Identify which cell holds the provided text, then report its (X, Y) central coordinate. 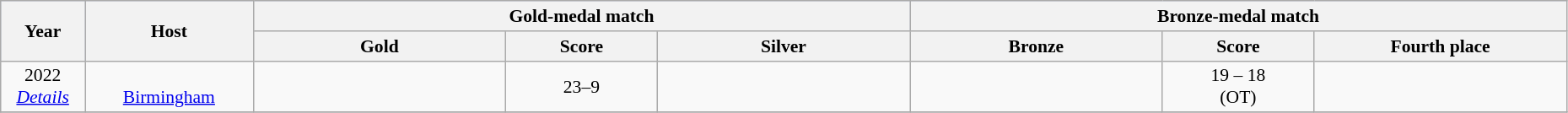
Host (170, 30)
Bronze (1036, 46)
Gold-medal match (582, 16)
Gold (380, 46)
Year (43, 30)
19 – 18 (OT) (1238, 86)
2022 Details (43, 86)
Bronze-medal match (1238, 16)
Birmingham (170, 86)
Fourth place (1441, 46)
Silver (783, 46)
23–9 (582, 86)
